Return the (X, Y) coordinate for the center point of the cell that contains the specified text.  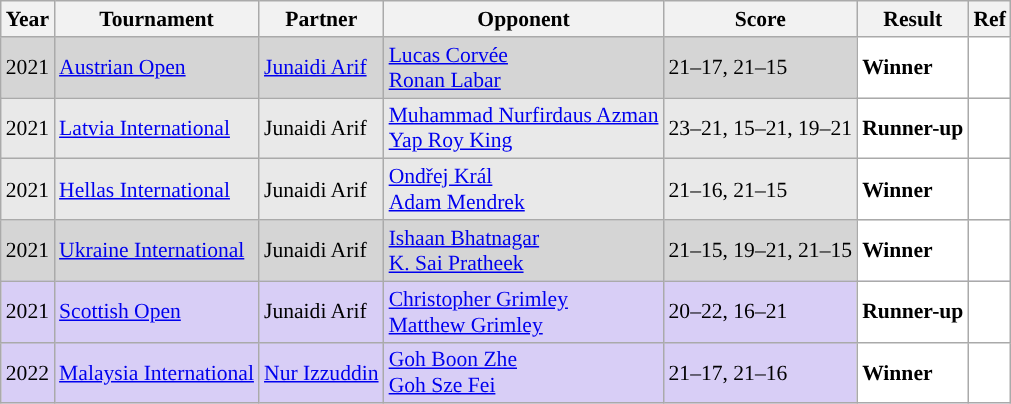
2022 (28, 372)
Tournament (156, 19)
Partner (322, 19)
21–17, 21–15 (760, 68)
21–15, 19–21, 21–15 (760, 250)
Hellas International (156, 190)
Opponent (524, 19)
Scottish Open (156, 312)
Muhammad Nurfirdaus Azman Yap Roy King (524, 128)
Ondřej Král Adam Mendrek (524, 190)
Ukraine International (156, 250)
Austrian Open (156, 68)
Lucas Corvée Ronan Labar (524, 68)
Score (760, 19)
Goh Boon Zhe Goh Sze Fei (524, 372)
Nur Izzuddin (322, 372)
Christopher Grimley Matthew Grimley (524, 312)
Malaysia International (156, 372)
20–22, 16–21 (760, 312)
Ref (989, 19)
23–21, 15–21, 19–21 (760, 128)
Latvia International (156, 128)
Year (28, 19)
Ishaan Bhatnagar K. Sai Pratheek (524, 250)
21–17, 21–16 (760, 372)
Result (912, 19)
21–16, 21–15 (760, 190)
